Pinpoint the cell where the given text exists, returning its (x, y) midpoint coordinate. 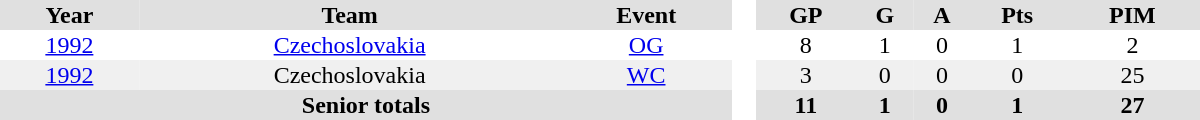
G (884, 15)
Event (646, 15)
3 (806, 75)
OG (646, 45)
WC (646, 75)
27 (1132, 105)
Senior totals (366, 105)
8 (806, 45)
11 (806, 105)
A (942, 15)
GP (806, 15)
Pts (1018, 15)
2 (1132, 45)
Team (350, 15)
Year (70, 15)
25 (1132, 75)
PIM (1132, 15)
